Return [X, Y] of the center of cell containing provided text 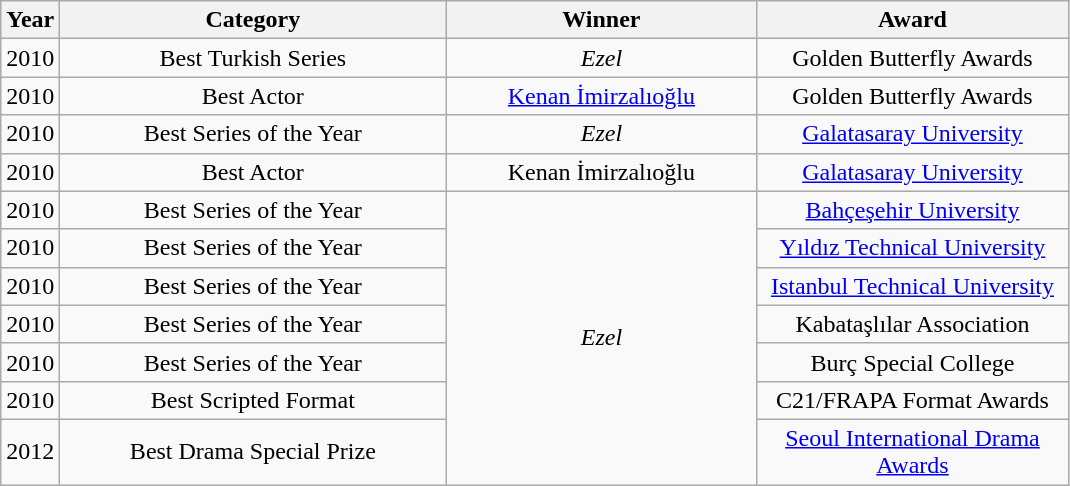
Bahçeşehir University [912, 210]
Istanbul Technical University [912, 286]
Best Drama Special Prize [253, 452]
Yıldız Technical University [912, 248]
Category [253, 20]
Best Scripted Format [253, 400]
Winner [602, 20]
Seoul International Drama Awards [912, 452]
Award [912, 20]
Kabataşlılar Association [912, 324]
2012 [30, 452]
Year [30, 20]
Best Turkish Series [253, 58]
C21/FRAPA Format Awards [912, 400]
Burç Special College [912, 362]
